Identify which cell holds the provided text, then report its (X, Y) central coordinate. 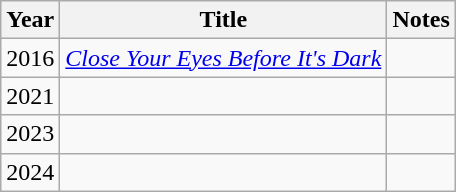
2021 (30, 96)
2024 (30, 172)
Year (30, 20)
2023 (30, 134)
Notes (421, 20)
Close Your Eyes Before It's Dark (224, 58)
2016 (30, 58)
Title (224, 20)
